Identify which cell holds the provided text, then report its [x, y] central coordinate. 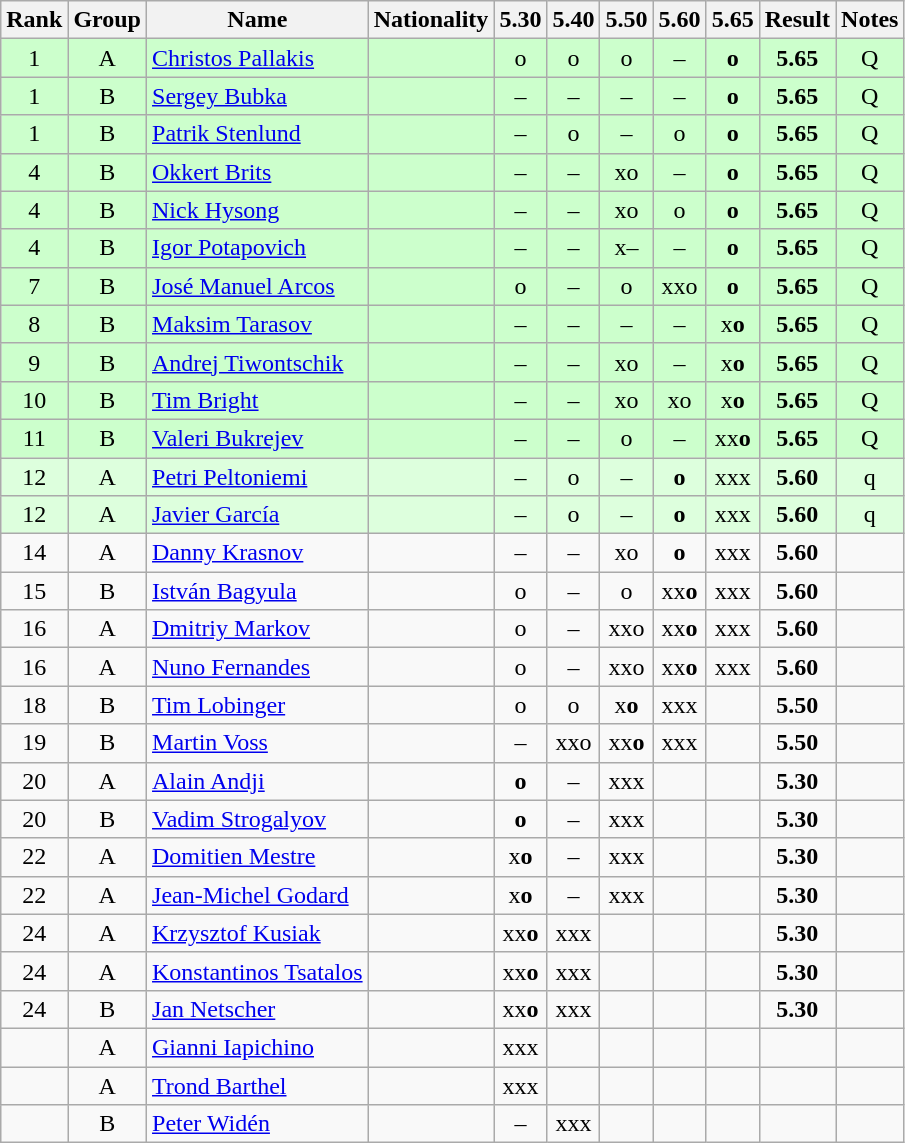
Jan Netscher [258, 1009]
Sergey Bubka [258, 96]
Peter Widén [258, 1124]
Name [258, 20]
10 [34, 400]
8 [34, 324]
9 [34, 362]
Javier García [258, 515]
Krzysztof Kusiak [258, 933]
18 [34, 705]
Rank [34, 20]
Okkert Brits [258, 172]
Result [797, 20]
Konstantinos Tsatalos [258, 971]
Valeri Bukrejev [258, 438]
x– [626, 248]
Danny Krasnov [258, 553]
5.40 [574, 20]
Gianni Iapichino [258, 1047]
19 [34, 743]
Igor Potapovich [258, 248]
Dmitriy Markov [258, 629]
Maksim Tarasov [258, 324]
Nationality [431, 20]
José Manuel Arcos [258, 286]
15 [34, 591]
Tim Lobinger [258, 705]
István Bagyula [258, 591]
Nick Hysong [258, 210]
Jean-Michel Godard [258, 895]
Trond Barthel [258, 1085]
Petri Peltoniemi [258, 477]
Group [108, 20]
Notes [870, 20]
Tim Bright [258, 400]
Vadim Strogalyov [258, 819]
Alain Andji [258, 781]
11 [34, 438]
Domitien Mestre [258, 857]
Patrik Stenlund [258, 134]
Nuno Fernandes [258, 667]
Andrej Tiwontschik [258, 362]
14 [34, 553]
Martin Voss [258, 743]
7 [34, 286]
Christos Pallakis [258, 58]
